Return (X, Y) of the center of cell containing provided text 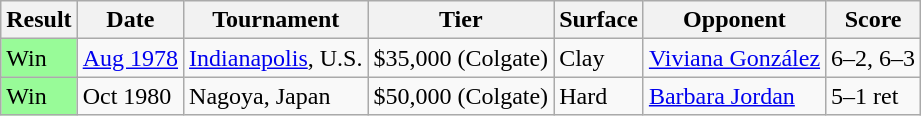
Oct 1980 (130, 96)
Hard (599, 96)
Nagoya, Japan (276, 96)
6–2, 6–3 (874, 58)
Barbara Jordan (734, 96)
Indianapolis, U.S. (276, 58)
Tournament (276, 20)
Opponent (734, 20)
Clay (599, 58)
Score (874, 20)
Result (39, 20)
Surface (599, 20)
$50,000 (Colgate) (461, 96)
Tier (461, 20)
Aug 1978 (130, 58)
Date (130, 20)
5–1 ret (874, 96)
Viviana González (734, 58)
$35,000 (Colgate) (461, 58)
